Return the [X, Y] coordinate for the center point of the cell that contains the specified text.  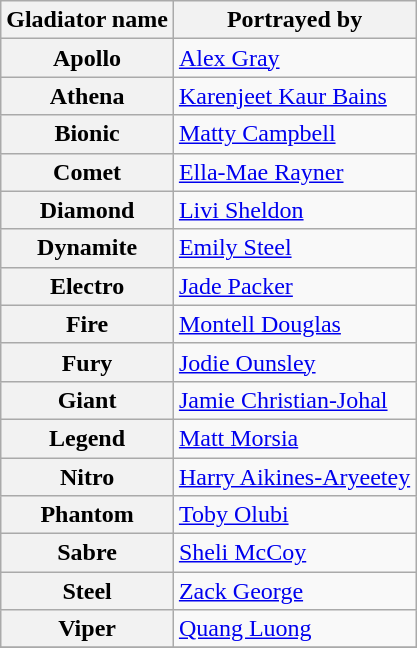
Giant [88, 400]
Jamie Christian-Johal [294, 400]
Montell Douglas [294, 324]
Fire [88, 324]
Jodie Ounsley [294, 362]
Nitro [88, 477]
Karenjeet Kaur Bains [294, 96]
Jade Packer [294, 286]
Dynamite [88, 248]
Comet [88, 172]
Fury [88, 362]
Toby Olubi [294, 515]
Livi Sheldon [294, 210]
Sabre [88, 553]
Zack George [294, 591]
Diamond [88, 210]
Legend [88, 438]
Emily Steel [294, 248]
Sheli McCoy [294, 553]
Apollo [88, 58]
Matt Morsia [294, 438]
Bionic [88, 134]
Harry Aikines-Aryeetey [294, 477]
Athena [88, 96]
Alex Gray [294, 58]
Quang Luong [294, 629]
Viper [88, 629]
Matty Campbell [294, 134]
Gladiator name [88, 20]
Phantom [88, 515]
Portrayed by [294, 20]
Steel [88, 591]
Electro [88, 286]
Ella-Mae Rayner [294, 172]
